Return (x, y) of the center of cell containing provided text 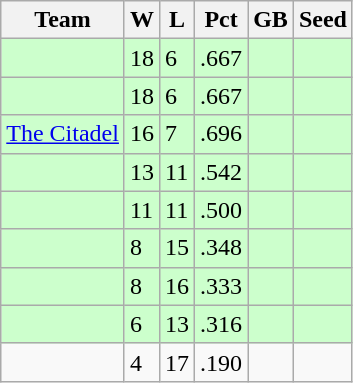
The Citadel (63, 134)
GB (271, 20)
.542 (222, 172)
7 (178, 134)
.500 (222, 210)
Pct (222, 20)
.696 (222, 134)
.190 (222, 362)
W (142, 20)
Team (63, 20)
Seed (322, 20)
.333 (222, 286)
15 (178, 248)
17 (178, 362)
.348 (222, 248)
.316 (222, 324)
4 (142, 362)
L (178, 20)
